Provide the [X, Y] coordinate of the cell's center where the given text is located.  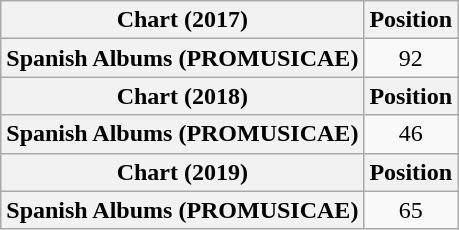
Chart (2017) [182, 20]
Chart (2019) [182, 172]
92 [411, 58]
65 [411, 210]
Chart (2018) [182, 96]
46 [411, 134]
